For the text-containing cell, return its midpoint in [X, Y] coordinate format. 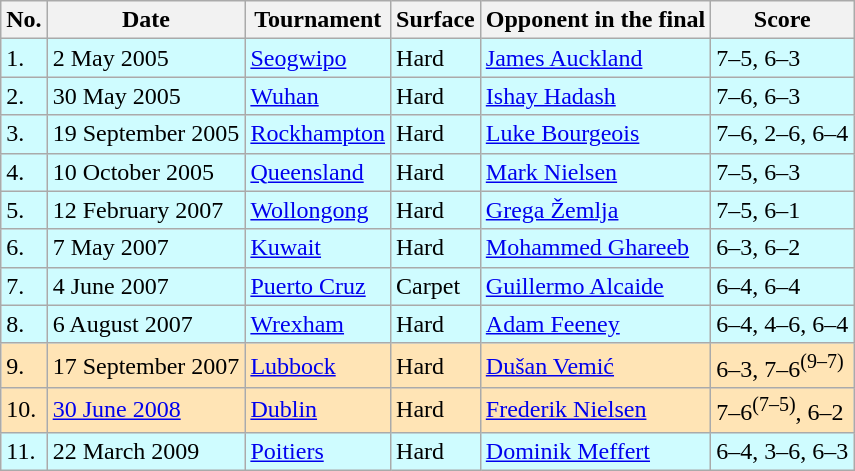
22 March 2009 [146, 451]
Poitiers [318, 451]
11. [24, 451]
Opponent in the final [595, 20]
2. [24, 96]
5. [24, 210]
10. [24, 410]
9. [24, 366]
Carpet [436, 286]
6–4, 4–6, 6–4 [782, 324]
Seogwipo [318, 58]
Adam Feeney [595, 324]
Dušan Vemić [595, 366]
Wrexham [318, 324]
Puerto Cruz [318, 286]
Tournament [318, 20]
Dublin [318, 410]
Luke Bourgeois [595, 134]
James Auckland [595, 58]
7–6(7–5), 6–2 [782, 410]
3. [24, 134]
12 February 2007 [146, 210]
19 September 2005 [146, 134]
Score [782, 20]
Mohammed Ghareeb [595, 248]
Mark Nielsen [595, 172]
7–6, 2–6, 6–4 [782, 134]
17 September 2007 [146, 366]
Surface [436, 20]
1. [24, 58]
7 May 2007 [146, 248]
6–4, 3–6, 6–3 [782, 451]
6. [24, 248]
7–5, 6–1 [782, 210]
10 October 2005 [146, 172]
4. [24, 172]
Lubbock [318, 366]
6–4, 6–4 [782, 286]
6 August 2007 [146, 324]
7–6, 6–3 [782, 96]
Queensland [318, 172]
Wollongong [318, 210]
Date [146, 20]
Kuwait [318, 248]
Rockhampton [318, 134]
Dominik Meffert [595, 451]
6–3, 6–2 [782, 248]
4 June 2007 [146, 286]
Wuhan [318, 96]
6–3, 7–6(9–7) [782, 366]
2 May 2005 [146, 58]
7. [24, 286]
Guillermo Alcaide [595, 286]
30 May 2005 [146, 96]
Grega Žemlja [595, 210]
No. [24, 20]
8. [24, 324]
Frederik Nielsen [595, 410]
30 June 2008 [146, 410]
Ishay Hadash [595, 96]
